Determine the (x, y) coordinate at the center of the cell enclosing the given text.  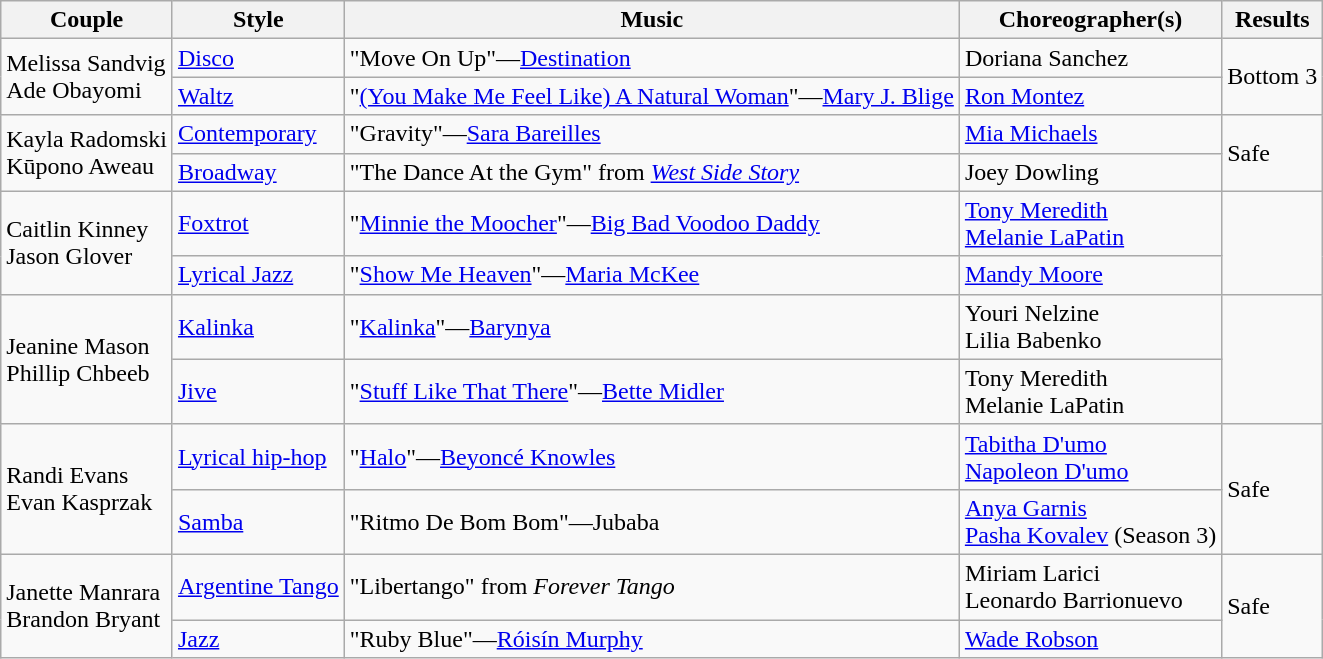
"Halo"—Beyoncé Knowles (652, 456)
Broadway (258, 172)
Lyrical Jazz (258, 275)
"Minnie the Moocher"—Big Bad Voodoo Daddy (652, 224)
Style (258, 20)
Kayla RadomskiKūpono Aweau (87, 153)
Results (1272, 20)
Miriam LariciLeonardo Barrionuevo (1090, 586)
"Ruby Blue"—Róisín Murphy (652, 639)
Samba (258, 522)
"Stuff Like That There"—Bette Midler (652, 392)
Jazz (258, 639)
Youri NelzineLilia Babenko (1090, 326)
"Kalinka"—Barynya (652, 326)
Mia Michaels (1090, 134)
Music (652, 20)
Lyrical hip-hop (258, 456)
Joey Dowling (1090, 172)
Kalinka (258, 326)
Tabitha D'umoNapoleon D'umo (1090, 456)
Argentine Tango (258, 586)
Couple (87, 20)
Waltz (258, 96)
Randi EvansEvan Kasprzak (87, 489)
"Gravity"—Sara Bareilles (652, 134)
"Ritmo De Bom Bom"—Jubaba (652, 522)
Jive (258, 392)
"(You Make Me Feel Like) A Natural Woman"—Mary J. Blige (652, 96)
Doriana Sanchez (1090, 58)
"Move On Up"—Destination (652, 58)
"Libertango" from Forever Tango (652, 586)
Disco (258, 58)
Contemporary (258, 134)
Caitlin KinneyJason Glover (87, 242)
Anya GarnisPasha Kovalev (Season 3) (1090, 522)
"Show Me Heaven"—Maria McKee (652, 275)
Melissa SandvigAde Obayomi (87, 77)
Jeanine MasonPhillip Chbeeb (87, 359)
"The Dance At the Gym" from West Side Story (652, 172)
Mandy Moore (1090, 275)
Janette ManraraBrandon Bryant (87, 606)
Ron Montez (1090, 96)
Foxtrot (258, 224)
Bottom 3 (1272, 77)
Wade Robson (1090, 639)
Choreographer(s) (1090, 20)
